Output the (x, y) coordinate of the center of the cell containing the given text.  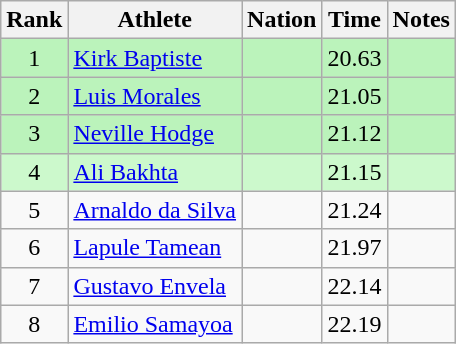
4 (34, 172)
Ali Bakhta (155, 172)
Athlete (155, 20)
6 (34, 248)
Notes (421, 20)
Nation (282, 20)
Neville Hodge (155, 134)
Luis Morales (155, 96)
22.14 (354, 286)
7 (34, 286)
Gustavo Envela (155, 286)
21.97 (354, 248)
Lapule Tamean (155, 248)
22.19 (354, 324)
3 (34, 134)
21.24 (354, 210)
Kirk Baptiste (155, 58)
21.15 (354, 172)
Emilio Samayoa (155, 324)
21.12 (354, 134)
8 (34, 324)
Rank (34, 20)
20.63 (354, 58)
21.05 (354, 96)
Time (354, 20)
1 (34, 58)
5 (34, 210)
Arnaldo da Silva (155, 210)
2 (34, 96)
